From the cell containing the given text, extract its center point as (x, y) coordinate. 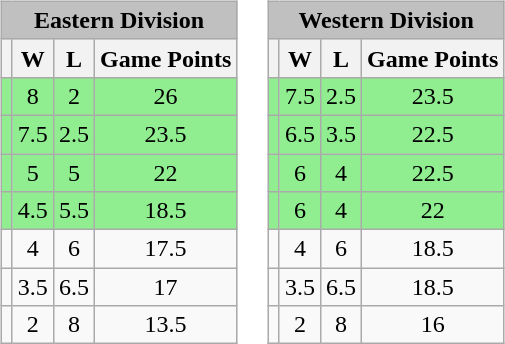
Eastern Division (119, 20)
17 (165, 287)
Western Division (386, 20)
5.5 (74, 211)
13.5 (165, 325)
17.5 (165, 249)
26 (165, 96)
4.5 (32, 211)
16 (433, 325)
